From the cell containing the given text, extract its center point as (x, y) coordinate. 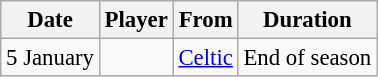
From (206, 20)
End of season (307, 58)
Player (136, 20)
5 January (50, 58)
Celtic (206, 58)
Date (50, 20)
Duration (307, 20)
